Detect which cell encompasses the target text, then output its (x, y) center coordinate. 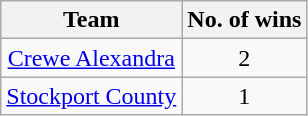
Crewe Alexandra (92, 58)
1 (244, 96)
No. of wins (244, 20)
Stockport County (92, 96)
2 (244, 58)
Team (92, 20)
